Detect which cell encompasses the target text, then output its (X, Y) center coordinate. 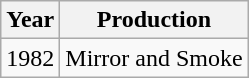
1982 (30, 58)
Production (154, 20)
Mirror and Smoke (154, 58)
Year (30, 20)
